Scan for the cell matching the given text and deliver its [X, Y] coordinate at center. 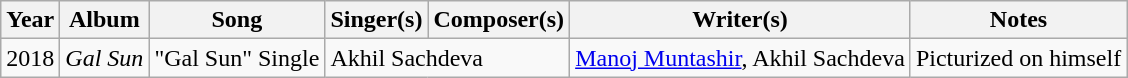
2018 [30, 58]
Composer(s) [499, 20]
Singer(s) [376, 20]
Song [237, 20]
"Gal Sun" Single [237, 58]
Album [104, 20]
Akhil Sachdeva [448, 58]
Manoj Muntashir, Akhil Sachdeva [740, 58]
Picturized on himself [1018, 58]
Notes [1018, 20]
Gal Sun [104, 58]
Writer(s) [740, 20]
Year [30, 20]
